Locate the cell with the specified text and output its (X, Y) center coordinate. 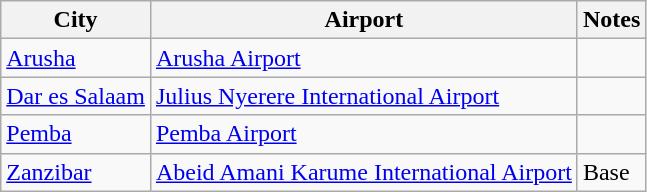
Airport (364, 20)
Abeid Amani Karume International Airport (364, 172)
Arusha (76, 58)
Julius Nyerere International Airport (364, 96)
Zanzibar (76, 172)
Base (611, 172)
Pemba (76, 134)
City (76, 20)
Dar es Salaam (76, 96)
Pemba Airport (364, 134)
Arusha Airport (364, 58)
Notes (611, 20)
